For the text-containing cell, return its midpoint in [X, Y] coordinate format. 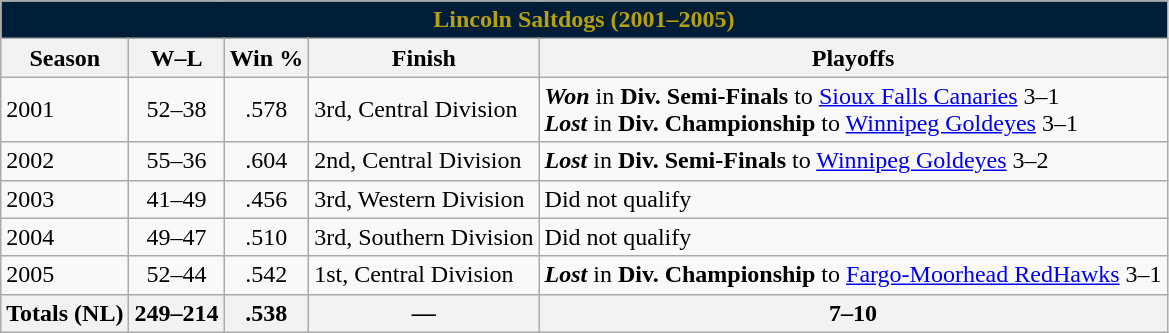
3rd, Western Division [424, 199]
.578 [266, 110]
52–38 [176, 110]
Lost in Div. Championship to Fargo-Moorhead RedHawks 3–1 [853, 275]
Lincoln Saltdogs (2001–2005) [584, 20]
.456 [266, 199]
2nd, Central Division [424, 161]
3rd, Southern Division [424, 237]
Totals (NL) [65, 313]
2002 [65, 161]
Playoffs [853, 58]
Lost in Div. Semi-Finals to Winnipeg Goldeyes 3–2 [853, 161]
.510 [266, 237]
Won in Div. Semi-Finals to Sioux Falls Canaries 3–1Lost in Div. Championship to Winnipeg Goldeyes 3–1 [853, 110]
7–10 [853, 313]
249–214 [176, 313]
.604 [266, 161]
2003 [65, 199]
41–49 [176, 199]
52–44 [176, 275]
Finish [424, 58]
Season [65, 58]
2004 [65, 237]
— [424, 313]
W–L [176, 58]
2005 [65, 275]
49–47 [176, 237]
2001 [65, 110]
55–36 [176, 161]
1st, Central Division [424, 275]
Win % [266, 58]
.542 [266, 275]
3rd, Central Division [424, 110]
.538 [266, 313]
